From the cell containing the given text, extract its center point as [x, y] coordinate. 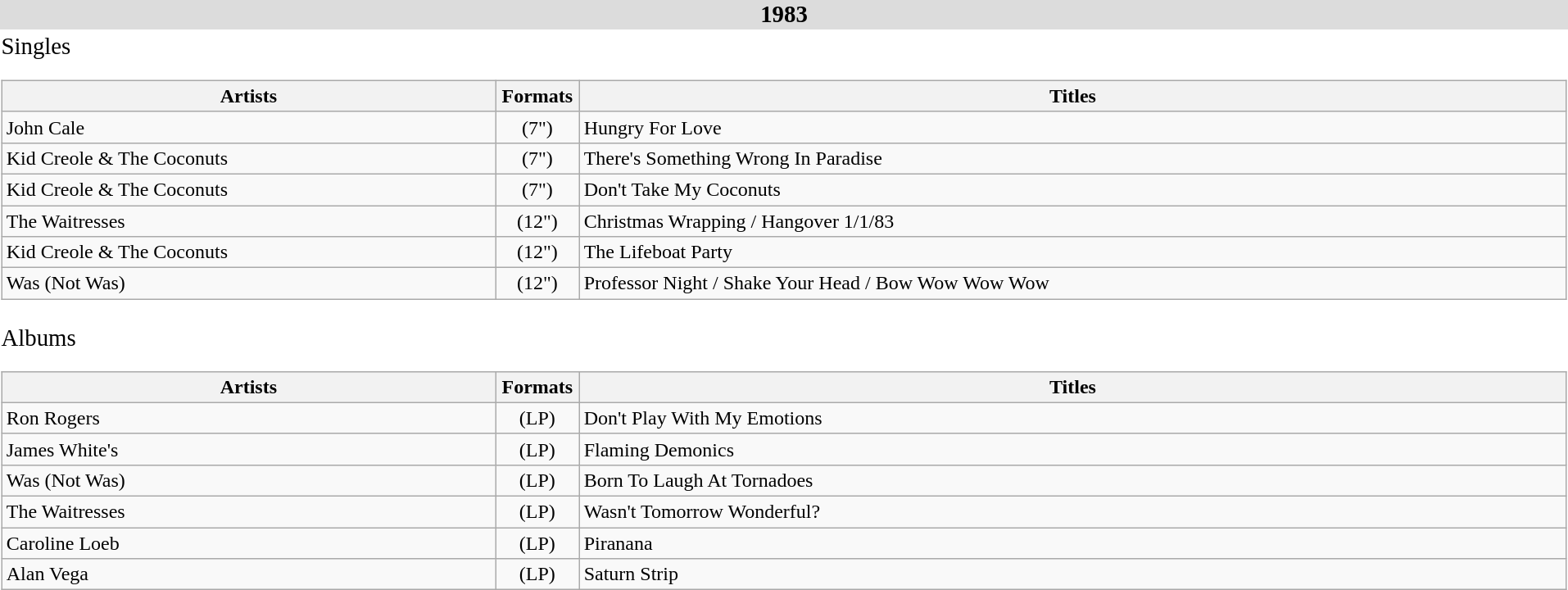
Ron Rogers [248, 418]
Don't Play With My Emotions [1073, 418]
The Lifeboat Party [1073, 252]
Alan Vega [248, 574]
Hungry For Love [1073, 127]
Flaming Demonics [1073, 449]
Caroline Loeb [248, 543]
There's Something Wrong In Paradise [1073, 158]
Born To Laugh At Tornadoes [1073, 480]
John Cale [248, 127]
1983 [784, 15]
Professor Night / Shake Your Head / Bow Wow Wow Wow [1073, 284]
Don't Take My Coconuts [1073, 189]
Saturn Strip [1073, 574]
Christmas Wrapping / Hangover 1/1/83 [1073, 220]
Wasn't Tomorrow Wonderful? [1073, 511]
Piranana [1073, 543]
James White's [248, 449]
